Detect which cell encompasses the target text, then output its [x, y] center coordinate. 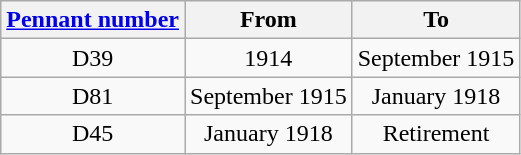
Retirement [436, 134]
D39 [93, 58]
To [436, 20]
D45 [93, 134]
From [268, 20]
D81 [93, 96]
Pennant number [93, 20]
1914 [268, 58]
